Provide the (x, y) coordinate of the cell's center where the given text is located.  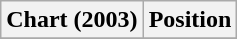
Chart (2003) (72, 20)
Position (190, 20)
